Return the (x, y) coordinate for the center point of the cell that contains the specified text.  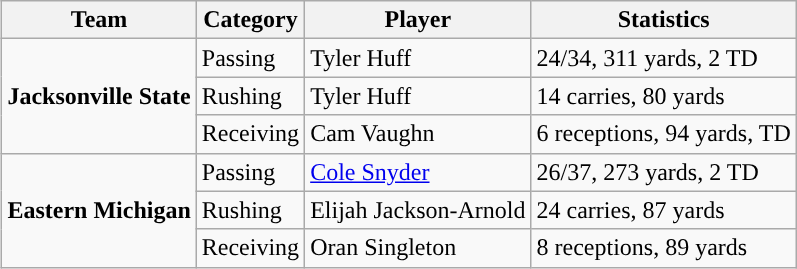
6 receptions, 94 yards, TD (664, 134)
Jacksonville State (99, 96)
26/37, 273 yards, 2 TD (664, 172)
24/34, 311 yards, 2 TD (664, 58)
Cam Vaughn (418, 134)
Category (250, 20)
Cole Snyder (418, 172)
8 receptions, 89 yards (664, 248)
Eastern Michigan (99, 210)
Oran Singleton (418, 248)
Team (99, 20)
Elijah Jackson-Arnold (418, 210)
Player (418, 20)
14 carries, 80 yards (664, 96)
Statistics (664, 20)
24 carries, 87 yards (664, 210)
